Provide the [x, y] coordinate of the cell's center where the given text is located.  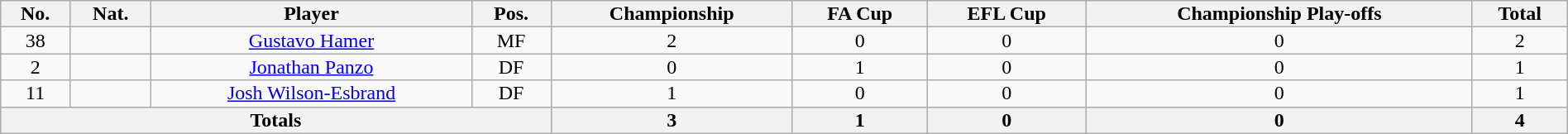
Totals [276, 120]
Player [311, 14]
3 [672, 120]
EFL Cup [1006, 14]
Championship [672, 14]
Championship Play-offs [1279, 14]
38 [36, 41]
Josh Wilson-Esbrand [311, 93]
Pos. [511, 14]
Total [1520, 14]
4 [1520, 120]
11 [36, 93]
FA Cup [860, 14]
No. [36, 14]
Nat. [111, 14]
Gustavo Hamer [311, 41]
MF [511, 41]
Jonathan Panzo [311, 67]
